Detect which cell encompasses the target text, then output its [X, Y] center coordinate. 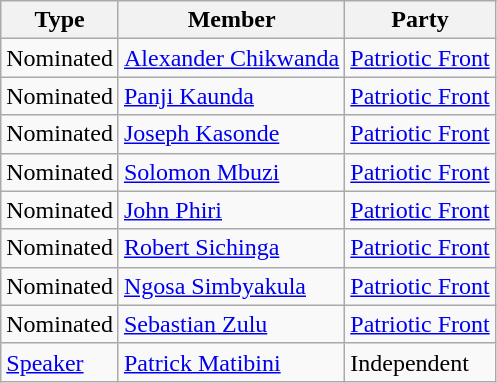
Joseph Kasonde [231, 134]
Panji Kaunda [231, 96]
Sebastian Zulu [231, 324]
Party [420, 20]
Type [60, 20]
Patrick Matibini [231, 362]
Alexander Chikwanda [231, 58]
Solomon Mbuzi [231, 172]
Ngosa Simbyakula [231, 286]
Robert Sichinga [231, 248]
Member [231, 20]
Independent [420, 362]
John Phiri [231, 210]
Speaker [60, 362]
